Pinpoint the cell where the given text exists, returning its (X, Y) midpoint coordinate. 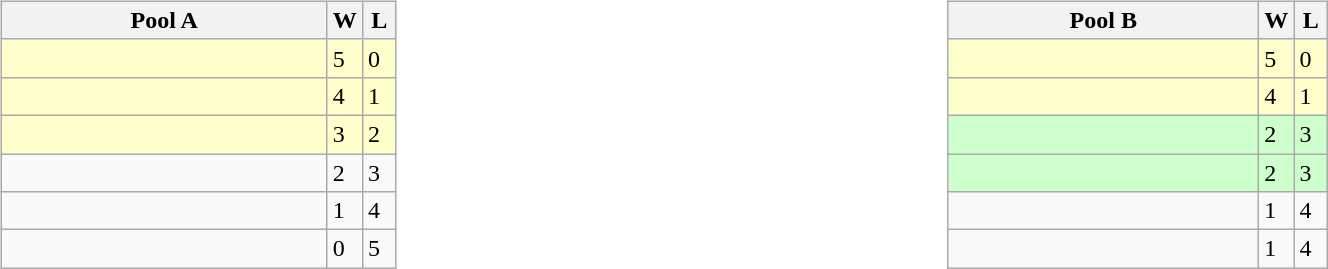
Pool B (1104, 20)
Pool A (164, 20)
